Pinpoint the cell where the given text exists, returning its [X, Y] midpoint coordinate. 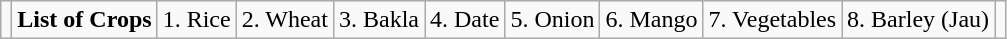
4. Date [464, 20]
1. Rice [196, 20]
7. Vegetables [772, 20]
8. Barley (Jau) [918, 20]
List of Crops [84, 20]
2. Wheat [284, 20]
5. Onion [552, 20]
6. Mango [652, 20]
3. Bakla [378, 20]
